Identify which cell holds the provided text, then report its [X, Y] central coordinate. 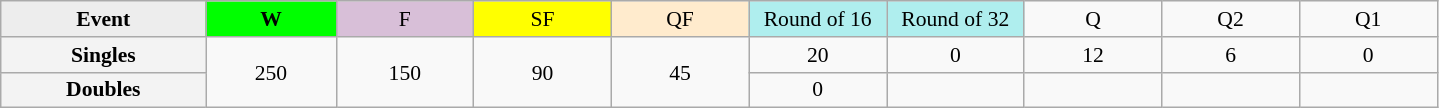
12 [1093, 55]
Round of 16 [818, 19]
45 [680, 72]
90 [543, 72]
Round of 32 [955, 19]
Q2 [1231, 19]
6 [1231, 55]
Q1 [1368, 19]
Event [104, 19]
QF [680, 19]
250 [271, 72]
150 [405, 72]
SF [543, 19]
F [405, 19]
20 [818, 55]
W [271, 19]
Q [1093, 19]
Singles [104, 55]
Doubles [104, 90]
